Capture the cell that displays the provided text and extract its [x, y] central coordinate. 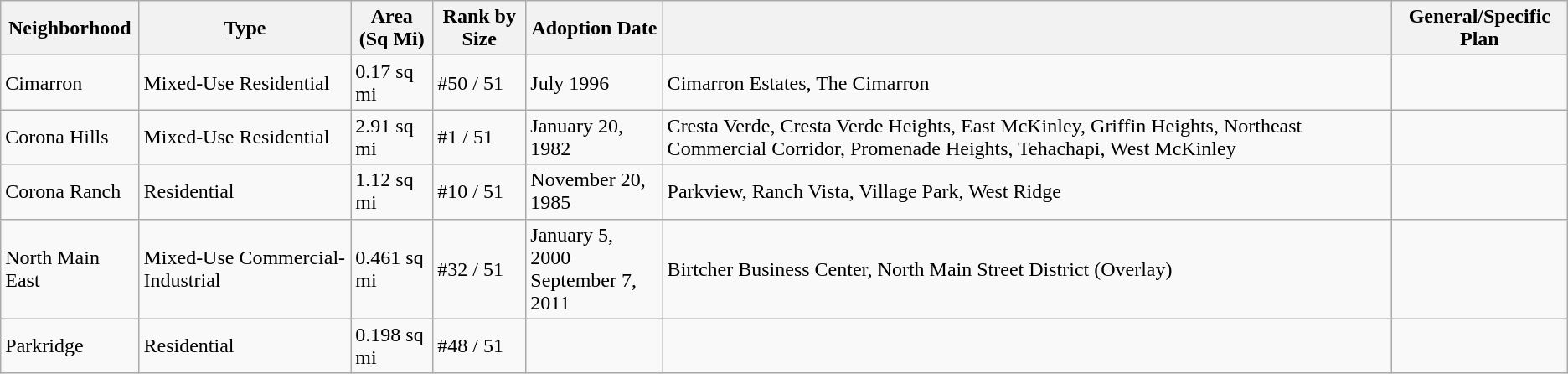
Mixed-Use Commercial-Industrial [245, 268]
November 20, 1985 [595, 191]
Rank by Size [479, 29]
0.17 sq mi [392, 82]
Corona Hills [70, 138]
0.461 sq mi [392, 268]
Neighborhood [70, 29]
Parkridge [70, 345]
#1 / 51 [479, 138]
2.91 sq mi [392, 138]
January 5, 2000September 7, 2011 [595, 268]
Cresta Verde, Cresta Verde Heights, East McKinley, Griffin Heights, Northeast Commercial Corridor, Promenade Heights, Tehachapi, West McKinley [1027, 138]
Cimarron [70, 82]
General/Specific Plan [1479, 29]
January 20, 1982 [595, 138]
Parkview, Ranch Vista, Village Park, West Ridge [1027, 191]
1.12 sq mi [392, 191]
#32 / 51 [479, 268]
Birtcher Business Center, North Main Street District (Overlay) [1027, 268]
Adoption Date [595, 29]
North Main East [70, 268]
July 1996 [595, 82]
Cimarron Estates, The Cimarron [1027, 82]
Type [245, 29]
#50 / 51 [479, 82]
0.198 sq mi [392, 345]
Area(Sq Mi) [392, 29]
Corona Ranch [70, 191]
#10 / 51 [479, 191]
#48 / 51 [479, 345]
